Locate the cell with the specified text and output its [x, y] center coordinate. 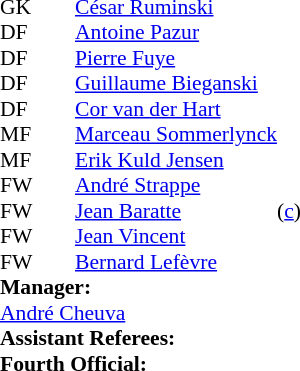
Jean Vincent [176, 237]
Cor van der Hart [176, 109]
Marceau Sommerlynck [176, 135]
Guillaume Bieganski [176, 83]
André Strappe [176, 185]
Erik Kuld Jensen [176, 160]
Pierre Fuye [176, 58]
Bernard Lefèvre [176, 262]
Jean Baratte [176, 211]
Manager: [138, 287]
Antoine Pazur [176, 33]
